Find where the given text appears and provide that cell's center as (X, Y) coordinate. 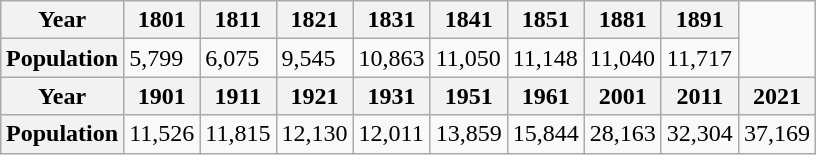
1841 (468, 20)
12,011 (392, 134)
37,169 (776, 134)
1831 (392, 20)
1891 (700, 20)
11,040 (622, 58)
1881 (622, 20)
28,163 (622, 134)
9,545 (314, 58)
2011 (700, 96)
1931 (392, 96)
11,526 (162, 134)
6,075 (238, 58)
11,050 (468, 58)
1851 (546, 20)
12,130 (314, 134)
1921 (314, 96)
1901 (162, 96)
1811 (238, 20)
1961 (546, 96)
5,799 (162, 58)
1801 (162, 20)
1911 (238, 96)
11,717 (700, 58)
1821 (314, 20)
11,148 (546, 58)
11,815 (238, 134)
32,304 (700, 134)
15,844 (546, 134)
13,859 (468, 134)
1951 (468, 96)
2001 (622, 96)
2021 (776, 96)
10,863 (392, 58)
